Search for the cell housing the specified text and yield its [X, Y] center coordinate. 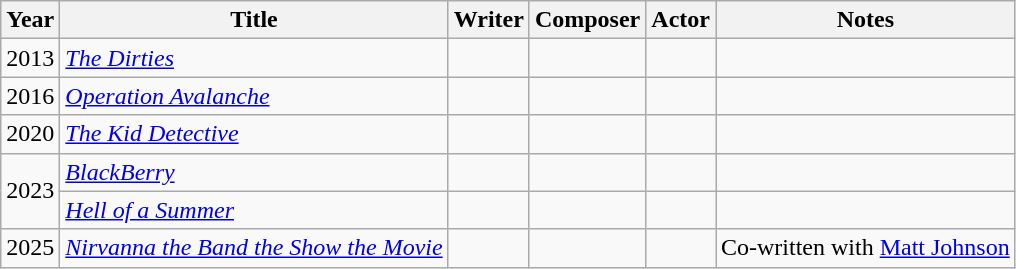
2016 [30, 96]
Operation Avalanche [254, 96]
2020 [30, 134]
Nirvanna the Band the Show the Movie [254, 248]
2023 [30, 191]
Title [254, 20]
The Kid Detective [254, 134]
2013 [30, 58]
The Dirties [254, 58]
Year [30, 20]
Hell of a Summer [254, 210]
2025 [30, 248]
Actor [681, 20]
Composer [587, 20]
Notes [866, 20]
Co-written with Matt Johnson [866, 248]
Writer [488, 20]
BlackBerry [254, 172]
